Pinpoint the cell where the given text exists, returning its (x, y) midpoint coordinate. 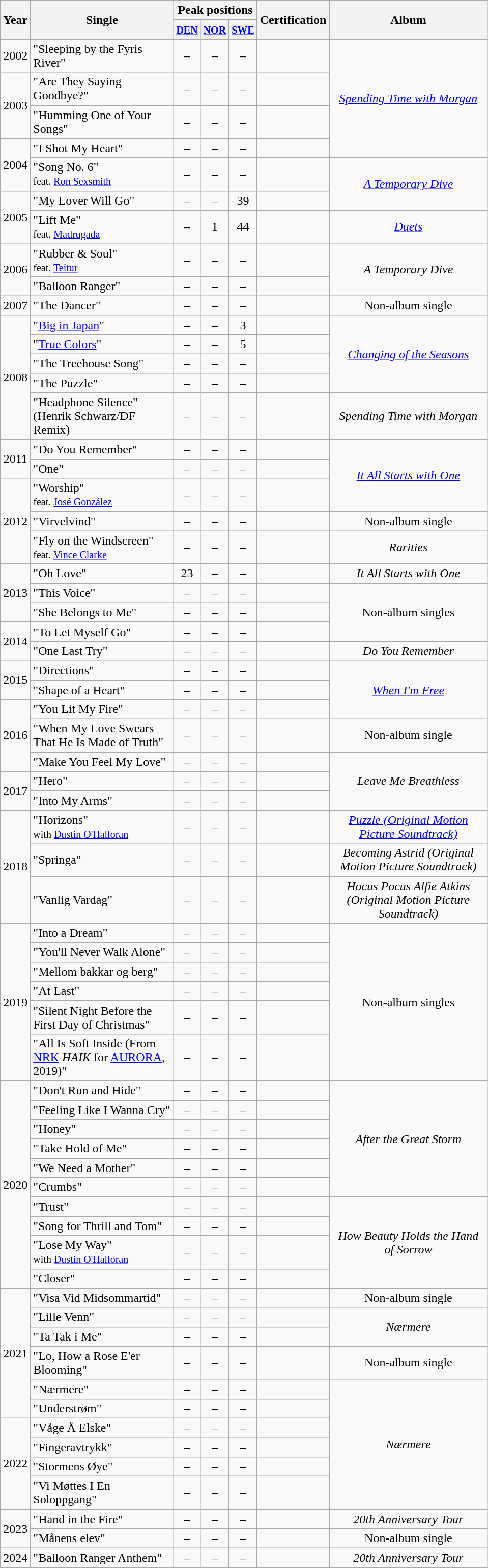
"Visa Vid Midsommartid" (102, 1298)
"Closer" (102, 1278)
2015 (15, 680)
2003 (15, 105)
"Vanlig Vardag" (102, 900)
"Worship"feat. José González (102, 495)
"My Lover Will Go" (102, 201)
Peak positions (215, 10)
2005 (15, 217)
"All Is Soft Inside (From NRK HAIK for AURORA, 2019)" (102, 1057)
Do You Remember (408, 651)
2002 (15, 56)
"Humming One of Your Songs" (102, 122)
39 (243, 201)
"True Colors" (102, 345)
"Silent Night Before the First Day of Christmas" (102, 1017)
Leave Me Breathless (408, 781)
NOR (215, 30)
44 (243, 227)
Year (15, 20)
"Into a Dream" (102, 933)
"Shape of a Heart" (102, 690)
"Fly on the Windscreen"feat. Vince Clarke (102, 548)
"Headphone Silence" (Henrik Schwarz/DF Remix) (102, 416)
Changing of the Seasons (408, 354)
"Feeling Like I Wanna Cry" (102, 1110)
1 (215, 227)
"Make You Feel My Love" (102, 762)
SWE (243, 30)
"Don't Run and Hide" (102, 1090)
"Crumbs" (102, 1187)
2004 (15, 165)
2023 (15, 1529)
"Fingeravtrykk" (102, 1447)
"Balloon Ranger Anthem" (102, 1558)
"Big in Japan" (102, 325)
Certification (293, 20)
2019 (15, 1002)
2020 (15, 1184)
Hocus Pocus Alfie Atkins (Original Motion Picture Soundtrack) (408, 900)
DEN (187, 30)
"Understrøm" (102, 1408)
"Lose My Way"with Dustin O'Halloran (102, 1252)
2024 (15, 1558)
"You'll Never Walk Alone" (102, 952)
Becoming Astrid (Original Motion Picture Soundtrack) (408, 860)
"Våge Å Elske" (102, 1428)
2007 (15, 305)
2006 (15, 270)
"Song for Thrill and Tom" (102, 1226)
"This Voice" (102, 593)
"Månens elev" (102, 1538)
"At Last" (102, 991)
"Hero" (102, 781)
"I Shot My Heart" (102, 148)
2008 (15, 378)
"Sleeping by the Fyris River" (102, 56)
"The Puzzle" (102, 383)
Rarities (408, 548)
23 (187, 574)
Single (102, 20)
"Rubber & Soul"feat. Teitur (102, 260)
"Vi Møttes I En Soloppgang" (102, 1493)
"Stormens Øye" (102, 1467)
2022 (15, 1464)
"Hand in the Fire" (102, 1519)
"To Let Myself Go" (102, 632)
2014 (15, 641)
"Mellom bakkar og berg" (102, 972)
"Directions" (102, 670)
2011 (15, 459)
"The Dancer" (102, 305)
How Beauty Holds the Hand of Sorrow (408, 1243)
2012 (15, 521)
"Ta Tak i Me" (102, 1336)
"Song No. 6"feat. Ron Sexsmith (102, 174)
"Balloon Ranger" (102, 286)
"When My Love Swears That He Is Made of Truth" (102, 736)
"Virvelvind" (102, 521)
2021 (15, 1353)
"Do You Remember" (102, 449)
3 (243, 325)
"You Lit My Fire" (102, 709)
2016 (15, 736)
"Lo, How a Rose E'er Blooming" (102, 1363)
Duets (408, 227)
"One" (102, 469)
2017 (15, 791)
"We Need a Mother" (102, 1168)
5 (243, 345)
"Lille Venn" (102, 1317)
"Lift Me"feat. Madrugada (102, 227)
Album (408, 20)
When I'm Free (408, 690)
"Are They Saying Goodbye?" (102, 89)
Puzzle (Original Motion Picture Soundtrack) (408, 826)
"Honey" (102, 1129)
"She Belongs to Me" (102, 612)
"Oh Love" (102, 574)
"Springa" (102, 860)
"Nærmere" (102, 1389)
"Trust" (102, 1207)
2018 (15, 867)
"Horizons"with Dustin O'Halloran (102, 826)
2013 (15, 593)
After the Great Storm (408, 1138)
"One Last Try" (102, 651)
"The Treehouse Song" (102, 364)
"Into My Arms" (102, 801)
"Take Hold of Me" (102, 1149)
